Locate the cell with the specified text and output its (X, Y) center coordinate. 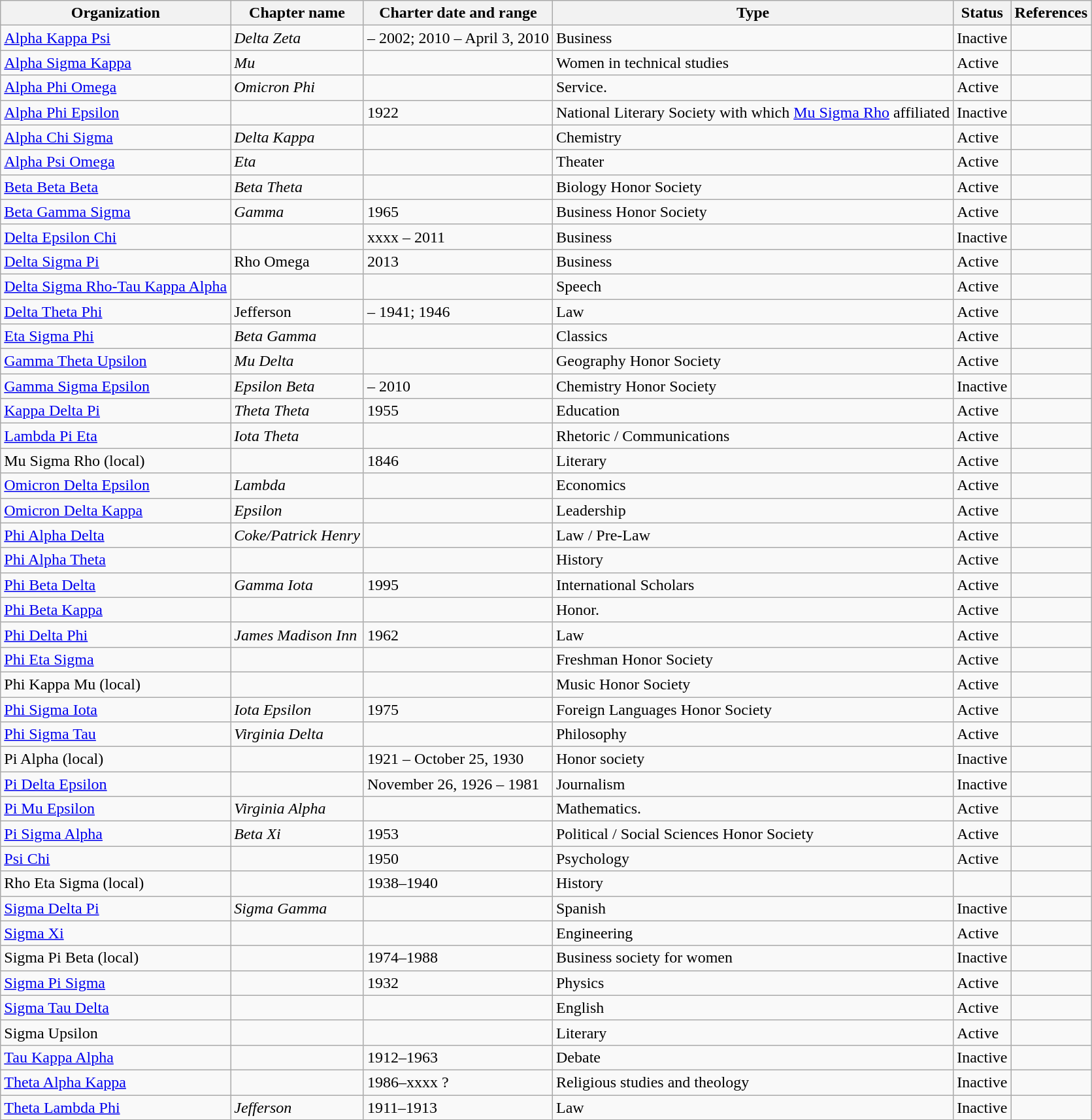
Alpha Sigma Kappa (116, 63)
Honor society (753, 759)
– 2002; 2010 – April 3, 2010 (457, 38)
1938–1940 (457, 883)
Mu Delta (297, 361)
Phi Alpha Theta (116, 560)
Business society for women (753, 958)
Virginia Delta (297, 734)
International Scholars (753, 585)
1921 – October 25, 1930 (457, 759)
2013 (457, 261)
Lambda (297, 486)
Rho Omega (297, 261)
Education (753, 411)
Beta Gamma Sigma (116, 212)
Mu (297, 63)
Leadership (753, 510)
xxxx – 2011 (457, 237)
Eta (297, 162)
1965 (457, 212)
Sigma Pi Beta (local) (116, 958)
Chemistry Honor Society (753, 386)
Gamma Theta Upsilon (116, 361)
Spanish (753, 908)
Geography Honor Society (753, 361)
Alpha Chi Sigma (116, 137)
Alpha Phi Omega (116, 88)
Delta Sigma Pi (116, 261)
Status (982, 13)
Iota Epsilon (297, 709)
Phi Beta Kappa (116, 610)
Gamma (297, 212)
Economics (753, 486)
Chemistry (753, 137)
Type (753, 13)
1911–1913 (457, 1108)
Business Honor Society (753, 212)
1846 (457, 461)
Debate (753, 1057)
Tau Kappa Alpha (116, 1057)
Coke/Patrick Henry (297, 535)
Beta Xi (297, 834)
1950 (457, 859)
Delta Sigma Rho-Tau Kappa Alpha (116, 286)
1932 (457, 983)
Theta Theta (297, 411)
Omicron Delta Epsilon (116, 486)
Journalism (753, 784)
Honor. (753, 610)
Epsilon Beta (297, 386)
Phi Alpha Delta (116, 535)
Rho Eta Sigma (local) (116, 883)
Chapter name (297, 13)
1975 (457, 709)
1922 (457, 112)
Alpha Psi Omega (116, 162)
Sigma Pi Sigma (116, 983)
Lambda Pi Eta (116, 436)
Phi Sigma Tau (116, 734)
Pi Sigma Alpha (116, 834)
Law / Pre-Law (753, 535)
Sigma Tau Delta (116, 1008)
Music Honor Society (753, 684)
Beta Gamma (297, 337)
Omicron Delta Kappa (116, 510)
References (1051, 13)
Theta Lambda Phi (116, 1108)
Religious studies and theology (753, 1082)
Pi Mu Epsilon (116, 809)
Service. (753, 88)
Women in technical studies (753, 63)
Philosophy (753, 734)
Sigma Upsilon (116, 1032)
Psychology (753, 859)
Gamma Sigma Epsilon (116, 386)
Delta Kappa (297, 137)
Engineering (753, 933)
November 26, 1926 – 1981 (457, 784)
1995 (457, 585)
Pi Delta Epsilon (116, 784)
Iota Theta (297, 436)
1962 (457, 634)
Charter date and range (457, 13)
Mu Sigma Rho (local) (116, 461)
– 1941; 1946 (457, 312)
Omicron Phi (297, 88)
Delta Epsilon Chi (116, 237)
Eta Sigma Phi (116, 337)
Political / Social Sciences Honor Society (753, 834)
Biology Honor Society (753, 187)
Sigma Gamma (297, 908)
Beta Beta Beta (116, 187)
Freshman Honor Society (753, 659)
Phi Kappa Mu (local) (116, 684)
Virginia Alpha (297, 809)
1953 (457, 834)
English (753, 1008)
Mathematics. (753, 809)
Kappa Delta Pi (116, 411)
1986–xxxx ? (457, 1082)
Beta Theta (297, 187)
– 2010 (457, 386)
1955 (457, 411)
Phi Beta Delta (116, 585)
Foreign Languages Honor Society (753, 709)
Physics (753, 983)
Phi Sigma Iota (116, 709)
Gamma Iota (297, 585)
Speech (753, 286)
Alpha Phi Epsilon (116, 112)
Phi Delta Phi (116, 634)
Theta Alpha Kappa (116, 1082)
Delta Zeta (297, 38)
Organization (116, 13)
Sigma Xi (116, 933)
Rhetoric / Communications (753, 436)
Sigma Delta Pi (116, 908)
Phi Eta Sigma (116, 659)
National Literary Society with which Mu Sigma Rho affiliated (753, 112)
Epsilon (297, 510)
Pi Alpha (local) (116, 759)
1912–1963 (457, 1057)
Classics (753, 337)
Psi Chi (116, 859)
Alpha Kappa Psi (116, 38)
1974–1988 (457, 958)
Delta Theta Phi (116, 312)
Theater (753, 162)
James Madison Inn (297, 634)
